Return the [x, y] coordinate for the center point of the cell that contains the specified text.  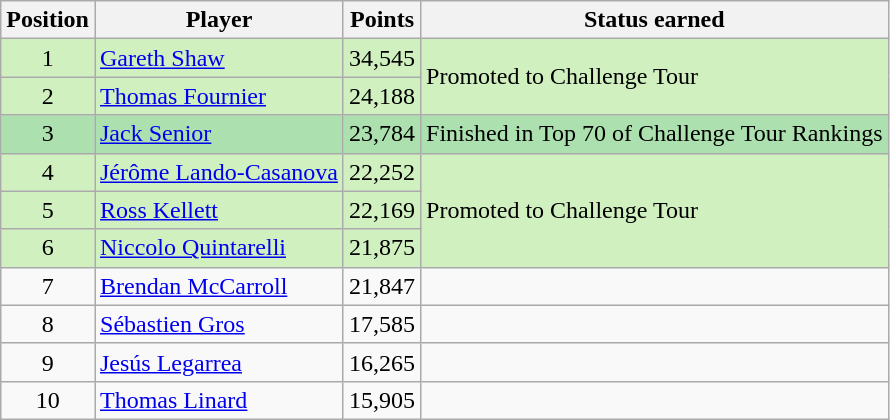
Jesús Legarrea [218, 362]
Thomas Fournier [218, 96]
7 [48, 286]
Points [382, 20]
22,169 [382, 210]
Status earned [654, 20]
6 [48, 248]
17,585 [382, 324]
8 [48, 324]
24,188 [382, 96]
9 [48, 362]
Ross Kellett [218, 210]
21,847 [382, 286]
10 [48, 400]
Sébastien Gros [218, 324]
Jack Senior [218, 134]
2 [48, 96]
Gareth Shaw [218, 58]
4 [48, 172]
22,252 [382, 172]
3 [48, 134]
Niccolo Quintarelli [218, 248]
Thomas Linard [218, 400]
23,784 [382, 134]
Player [218, 20]
34,545 [382, 58]
Jérôme Lando-Casanova [218, 172]
1 [48, 58]
Position [48, 20]
5 [48, 210]
15,905 [382, 400]
Finished in Top 70 of Challenge Tour Rankings [654, 134]
16,265 [382, 362]
21,875 [382, 248]
Brendan McCarroll [218, 286]
